Output the (x, y) coordinate of the center of the cell containing the given text.  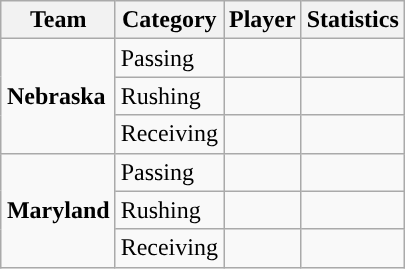
Category (169, 20)
Player (263, 20)
Team (58, 20)
Statistics (352, 20)
Nebraska (58, 96)
Maryland (58, 210)
